For the text-containing cell, return its midpoint in [X, Y] coordinate format. 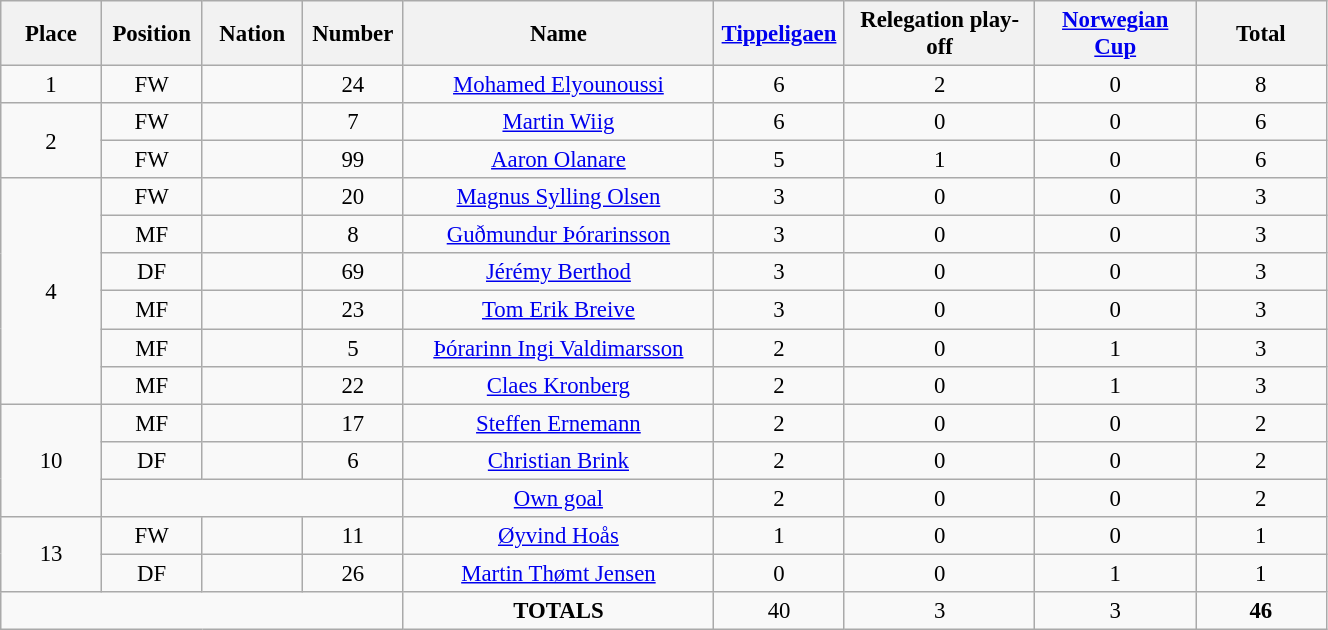
13 [52, 554]
Own goal [558, 498]
Number [354, 34]
Name [558, 34]
Norwegian Cup [1116, 34]
23 [354, 310]
Steffen Ernemann [558, 423]
Place [52, 34]
Jérémy Berthod [558, 273]
4 [52, 291]
Guðmundur Þórarinsson [558, 235]
Martin Wiig [558, 122]
Christian Brink [558, 460]
Magnus Sylling Olsen [558, 197]
46 [1262, 611]
Total [1262, 34]
40 [780, 611]
Øyvind Hoås [558, 536]
Claes Kronberg [558, 385]
Martin Thømt Jensen [558, 573]
20 [354, 197]
Aaron Olanare [558, 160]
7 [354, 122]
11 [354, 536]
10 [52, 460]
TOTALS [558, 611]
Position [152, 34]
17 [354, 423]
Relegation play-off [940, 34]
Nation [252, 34]
Tom Erik Breive [558, 310]
Mohamed Elyounoussi [558, 85]
Tippeligaen [780, 34]
22 [354, 385]
69 [354, 273]
24 [354, 85]
26 [354, 573]
Þórarinn Ingi Valdimarsson [558, 348]
99 [354, 160]
